Determine the [X, Y] coordinate at the center of the cell enclosing the given text.  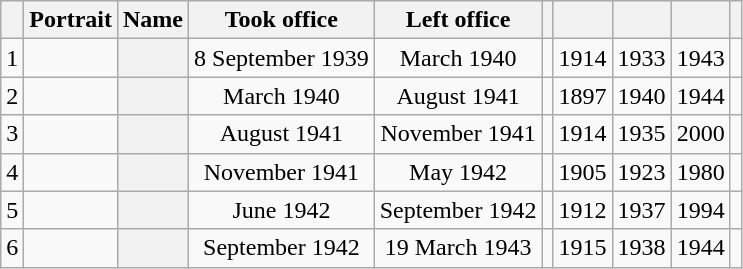
6 [12, 248]
2 [12, 96]
1923 [642, 172]
Name [152, 20]
1935 [642, 134]
1 [12, 58]
Left office [458, 20]
1938 [642, 248]
Portrait [71, 20]
1912 [582, 210]
May 1942 [458, 172]
1905 [582, 172]
1980 [700, 172]
June 1942 [282, 210]
Took office [282, 20]
1897 [582, 96]
8 September 1939 [282, 58]
5 [12, 210]
1937 [642, 210]
1940 [642, 96]
1933 [642, 58]
1915 [582, 248]
1943 [700, 58]
2000 [700, 134]
4 [12, 172]
3 [12, 134]
1994 [700, 210]
19 March 1943 [458, 248]
